Return (X, Y) of the center of cell containing provided text 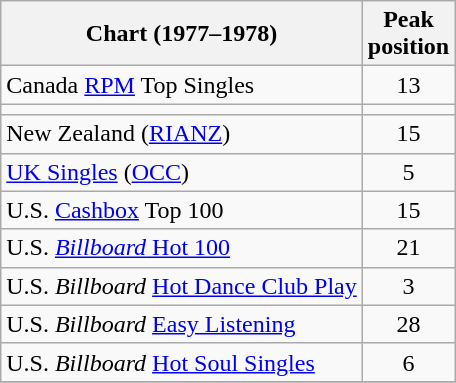
U.S. Billboard Hot Soul Singles (182, 362)
6 (408, 362)
Chart (1977–1978) (182, 34)
28 (408, 324)
U.S. Cashbox Top 100 (182, 210)
U.S. Billboard Easy Listening (182, 324)
5 (408, 172)
U.S. Billboard Hot Dance Club Play (182, 286)
Canada RPM Top Singles (182, 85)
UK Singles (OCC) (182, 172)
21 (408, 248)
U.S. Billboard Hot 100 (182, 248)
3 (408, 286)
13 (408, 85)
New Zealand (RIANZ) (182, 134)
Peakposition (408, 34)
